Capture the cell that displays the provided text and extract its [X, Y] central coordinate. 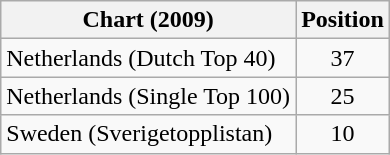
10 [343, 134]
Chart (2009) [148, 20]
Position [343, 20]
25 [343, 96]
37 [343, 58]
Netherlands (Single Top 100) [148, 96]
Sweden (Sverigetopplistan) [148, 134]
Netherlands (Dutch Top 40) [148, 58]
